Output the (x, y) coordinate of the center of the cell containing the given text.  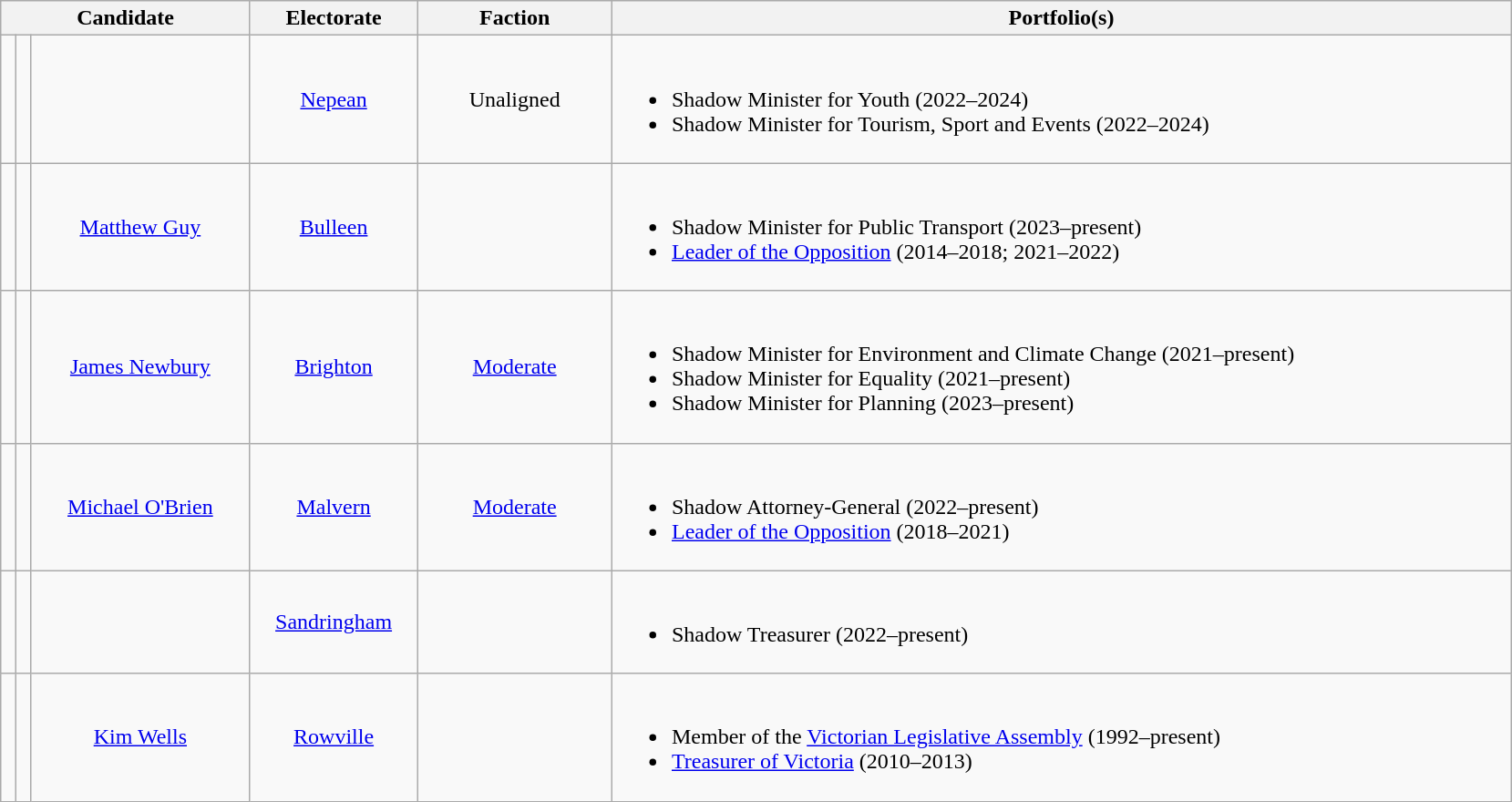
Unaligned (515, 99)
Nepean (334, 99)
Candidate (126, 18)
Shadow Attorney-General (2022–present)Leader of the Opposition (2018–2021) (1061, 507)
Matthew Guy (140, 227)
Shadow Minister for Public Transport (2023–present)Leader of the Opposition (2014–2018; 2021–2022) (1061, 227)
Brighton (334, 366)
Kim Wells (140, 737)
Electorate (334, 18)
Rowville (334, 737)
Sandringham (334, 622)
Malvern (334, 507)
Portfolio(s) (1061, 18)
Shadow Treasurer (2022–present) (1061, 622)
Member of the Victorian Legislative Assembly (1992–present)Treasurer of Victoria (2010–2013) (1061, 737)
Faction (515, 18)
Shadow Minister for Youth (2022–2024)Shadow Minister for Tourism, Sport and Events (2022–2024) (1061, 99)
Michael O'Brien (140, 507)
James Newbury (140, 366)
Bulleen (334, 227)
